Detect which cell encompasses the target text, then output its (x, y) center coordinate. 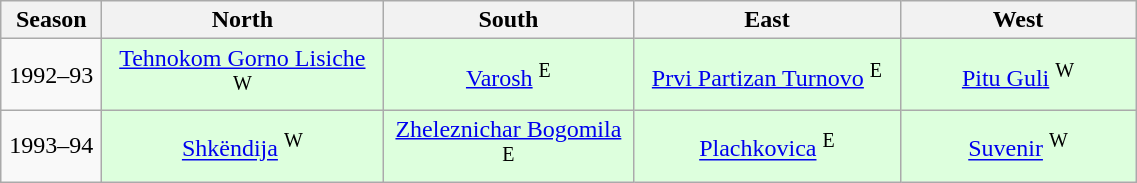
South (508, 20)
1993–94 (52, 146)
1992–93 (52, 75)
Varosh E (508, 75)
East (767, 20)
Pitu Guli W (1018, 75)
Shkëndija W (242, 146)
Tehnokom Gorno Lisiche W (242, 75)
Zheleznichar Bogomila E (508, 146)
Suvenir W (1018, 146)
West (1018, 20)
North (242, 20)
Plachkovica E (767, 146)
Season (52, 20)
Prvi Partizan Turnovo E (767, 75)
